Scan for the cell matching the given text and deliver its (x, y) coordinate at center. 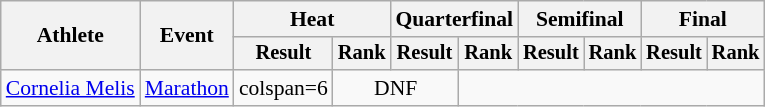
colspan=6 (284, 88)
Event (187, 36)
Athlete (70, 36)
Quarterfinal (454, 19)
Semifinal (580, 19)
Final (702, 19)
DNF (396, 88)
Cornelia Melis (70, 88)
Heat (312, 19)
Marathon (187, 88)
